Find where the given text appears and provide that cell's center as [X, Y] coordinate. 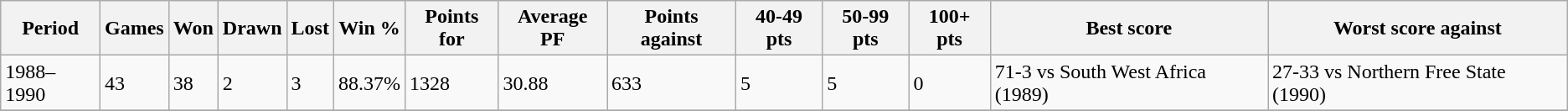
40-49 pts [779, 29]
1988–1990 [50, 82]
3 [310, 82]
30.88 [553, 82]
Points against [672, 29]
38 [193, 82]
Points for [452, 29]
Won [193, 29]
43 [135, 82]
71-3 vs South West Africa (1989) [1129, 82]
Average PF [553, 29]
Win % [369, 29]
Worst score against [1418, 29]
633 [672, 82]
Lost [310, 29]
50-99 pts [866, 29]
Best score [1129, 29]
Drawn [252, 29]
27-33 vs Northern Free State (1990) [1418, 82]
0 [950, 82]
88.37% [369, 82]
Period [50, 29]
100+ pts [950, 29]
1328 [452, 82]
Games [135, 29]
2 [252, 82]
